Find where the given text appears and provide that cell's center as (x, y) coordinate. 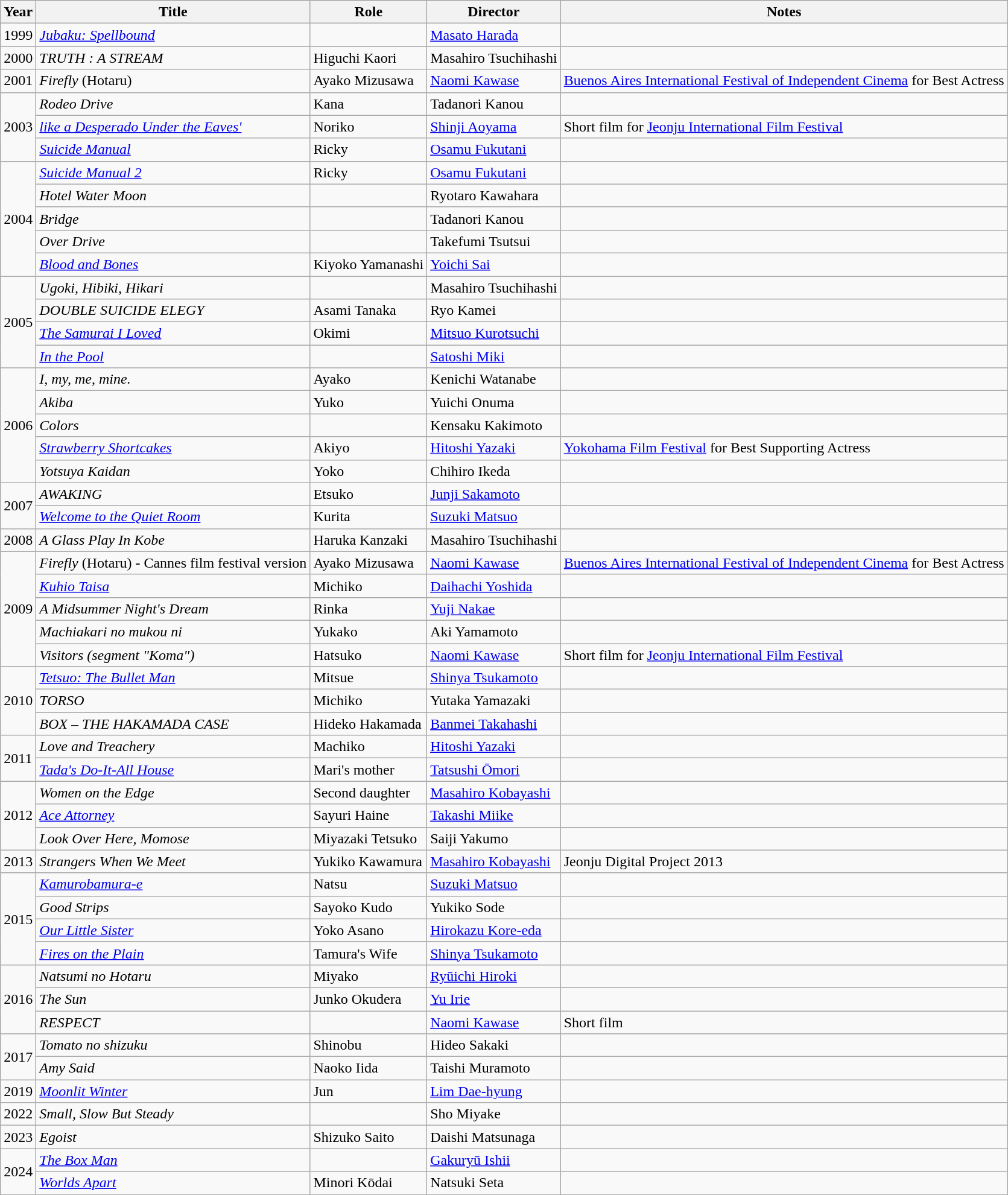
2017 (18, 1057)
Satoshi Miki (494, 357)
Miyazaki Tetsuko (369, 838)
Blood and Bones (173, 264)
Chihiro Ikeda (494, 471)
Suicide Manual 2 (173, 173)
Kuhio Taisa (173, 586)
The Samurai I Loved (173, 334)
Love and Treachery (173, 747)
I, my, me, mine. (173, 379)
Gakuryū Ishii (494, 1160)
Worlds Apart (173, 1183)
2022 (18, 1114)
AWAKING (173, 494)
Lim Dae-hyung (494, 1091)
Yuji Nakae (494, 609)
Yukiko Sode (494, 907)
Look Over Here, Momose (173, 838)
Rinka (369, 609)
Machiakari no mukou ni (173, 632)
Bridge (173, 218)
Tamura's Wife (369, 953)
Small, Slow But Steady (173, 1114)
Yotsuya Kaidan (173, 471)
Minori Kōdai (369, 1183)
Tomato no shizuku (173, 1045)
Akiba (173, 402)
Hirokazu Kore-eda (494, 930)
Amy Said (173, 1068)
2006 (18, 425)
Sho Miyake (494, 1114)
Suicide Manual (173, 150)
Shinobu (369, 1045)
Hatsuko (369, 655)
Sayuri Haine (369, 816)
Mitsue (369, 678)
Taishi Muramoto (494, 1068)
2000 (18, 58)
Higuchi Kaori (369, 58)
Yokohama Film Festival for Best Supporting Actress (784, 448)
Good Strips (173, 907)
DOUBLE SUICIDE ELEGY (173, 311)
Kensaku Kakimoto (494, 425)
Yoko Asano (369, 930)
Daishi Matsunaga (494, 1137)
A Midsummer Night's Dream (173, 609)
Natsu (369, 884)
Tada's Do-It-All House (173, 770)
Kana (369, 104)
Ryotaro Kawahara (494, 195)
Over Drive (173, 241)
Masato Harada (494, 35)
Notes (784, 12)
Etsuko (369, 494)
Shizuko Saito (369, 1137)
Tatsushi Ōmori (494, 770)
Mitsuo Kurotsuchi (494, 334)
In the Pool (173, 357)
2003 (18, 127)
Our Little Sister (173, 930)
Yukiko Kawamura (369, 861)
Egoist (173, 1137)
Firefly (Hotaru) (173, 81)
2015 (18, 919)
Yuichi Onuma (494, 402)
Jeonju Digital Project 2013 (784, 861)
Hotel Water Moon (173, 195)
Okimi (369, 334)
BOX – THE HAKAMADA CASE (173, 724)
2007 (18, 506)
Rodeo Drive (173, 104)
Ugoki, Hibiki, Hikari (173, 288)
Banmei Takahashi (494, 724)
Takashi Miike (494, 816)
RESPECT (173, 1022)
Natsumi no Hotaru (173, 976)
Naoko Iida (369, 1068)
Short film (784, 1022)
Yu Irie (494, 999)
Kurita (369, 517)
Takefumi Tsutsui (494, 241)
Kiyoko Yamanashi (369, 264)
Year (18, 12)
Strangers When We Meet (173, 861)
Title (173, 12)
Director (494, 12)
Women on the Edge (173, 793)
2004 (18, 218)
TRUTH : A STREAM (173, 58)
Tetsuo: The Bullet Man (173, 678)
Welcome to the Quiet Room (173, 517)
Colors (173, 425)
Natsuki Seta (494, 1183)
Jubaku: Spellbound (173, 35)
Jun (369, 1091)
Kamurobamura-e (173, 884)
Yutaka Yamazaki (494, 701)
2001 (18, 81)
Miyako (369, 976)
Ayako (369, 379)
Moonlit Winter (173, 1091)
like a Desperado Under the Eaves' (173, 127)
Yukako (369, 632)
Hideko Hakamada (369, 724)
Machiko (369, 747)
Saiji Yakumo (494, 838)
Role (369, 12)
2008 (18, 540)
Shinji Aoyama (494, 127)
2024 (18, 1171)
Noriko (369, 127)
Akiyo (369, 448)
Hideo Sakaki (494, 1045)
Second daughter (369, 793)
2019 (18, 1091)
2023 (18, 1137)
Fires on the Plain (173, 953)
Kenichi Watanabe (494, 379)
The Sun (173, 999)
Mari's mother (369, 770)
Yoko (369, 471)
TORSO (173, 701)
Junko Okudera (369, 999)
Ryūichi Hiroki (494, 976)
Ryo Kamei (494, 311)
The Box Man (173, 1160)
Firefly (Hotaru) - Cannes film festival version (173, 563)
2005 (18, 322)
Asami Tanaka (369, 311)
2010 (18, 701)
Yoichi Sai (494, 264)
Sayoko Kudo (369, 907)
Strawberry Shortcakes (173, 448)
1999 (18, 35)
2013 (18, 861)
2012 (18, 816)
2016 (18, 999)
Daihachi Yoshida (494, 586)
Yuko (369, 402)
2011 (18, 758)
Junji Sakamoto (494, 494)
Haruka Kanzaki (369, 540)
Ace Attorney (173, 816)
A Glass Play In Kobe (173, 540)
2009 (18, 609)
Visitors (segment "Koma") (173, 655)
Aki Yamamoto (494, 632)
